Detect which cell encompasses the target text, then output its (X, Y) center coordinate. 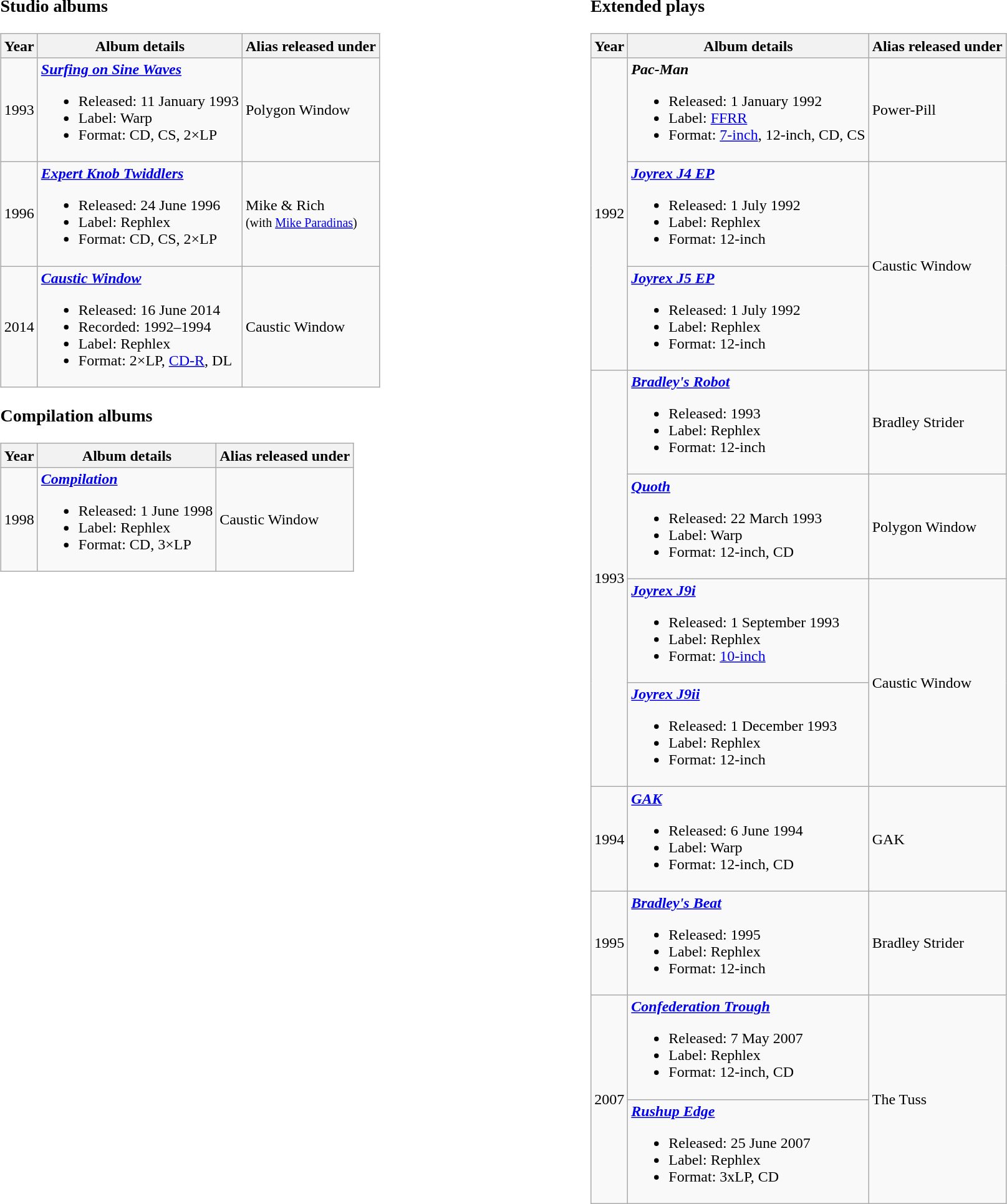
CompilationReleased: 1 June 1998Label: RephlexFormat: CD, 3×LP (127, 519)
Joyrex J9iiReleased: 1 December 1993Label: RephlexFormat: 12-inch (748, 734)
Bradley's RobotReleased: 1993Label: RephlexFormat: 12-inch (748, 423)
GAKReleased: 6 June 1994Label: WarpFormat: 12-inch, CD (748, 839)
GAK (937, 839)
Pac-ManReleased: 1 January 1992Label: FFRRFormat: 7-inch, 12-inch, CD, CS (748, 110)
Caustic WindowReleased: 16 June 2014Recorded: 1992–1994Label: RephlexFormat: 2×LP, CD-R, DL (140, 327)
Joyrex J4 EPReleased: 1 July 1992Label: RephlexFormat: 12-inch (748, 214)
Joyrex J9iReleased: 1 September 1993Label: RephlexFormat: 10-inch (748, 631)
1992 (610, 213)
Mike & Rich(with Mike Paradinas) (311, 214)
Joyrex J5 EPReleased: 1 July 1992Label: RephlexFormat: 12-inch (748, 318)
Power-Pill (937, 110)
QuothReleased: 22 March 1993Label: WarpFormat: 12-inch, CD (748, 526)
2007 (610, 1099)
Bradley's BeatReleased: 1995Label: RephlexFormat: 12-inch (748, 943)
1998 (19, 519)
Surfing on Sine WavesReleased: 11 January 1993Label: WarpFormat: CD, CS, 2×LP (140, 110)
1995 (610, 943)
The Tuss (937, 1099)
2014 (19, 327)
Expert Knob TwiddlersReleased: 24 June 1996Label: RephlexFormat: CD, CS, 2×LP (140, 214)
1994 (610, 839)
Confederation TroughReleased: 7 May 2007Label: RephlexFormat: 12-inch, CD (748, 1047)
Rushup EdgeReleased: 25 June 2007Label: RephlexFormat: 3xLP, CD (748, 1151)
1996 (19, 214)
